Identify which cell holds the provided text, then report its (X, Y) central coordinate. 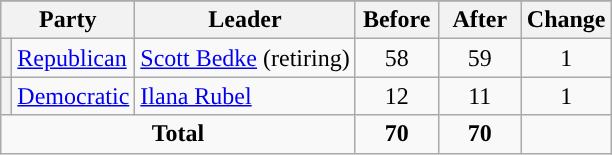
Change (566, 20)
58 (396, 58)
11 (480, 96)
Leader (245, 20)
Scott Bedke (retiring) (245, 58)
Republican (74, 58)
59 (480, 58)
Ilana Rubel (245, 96)
Party (68, 20)
Total (178, 134)
Democratic (74, 96)
12 (396, 96)
Before (396, 20)
After (480, 20)
